For the text-containing cell, return its midpoint in (X, Y) coordinate format. 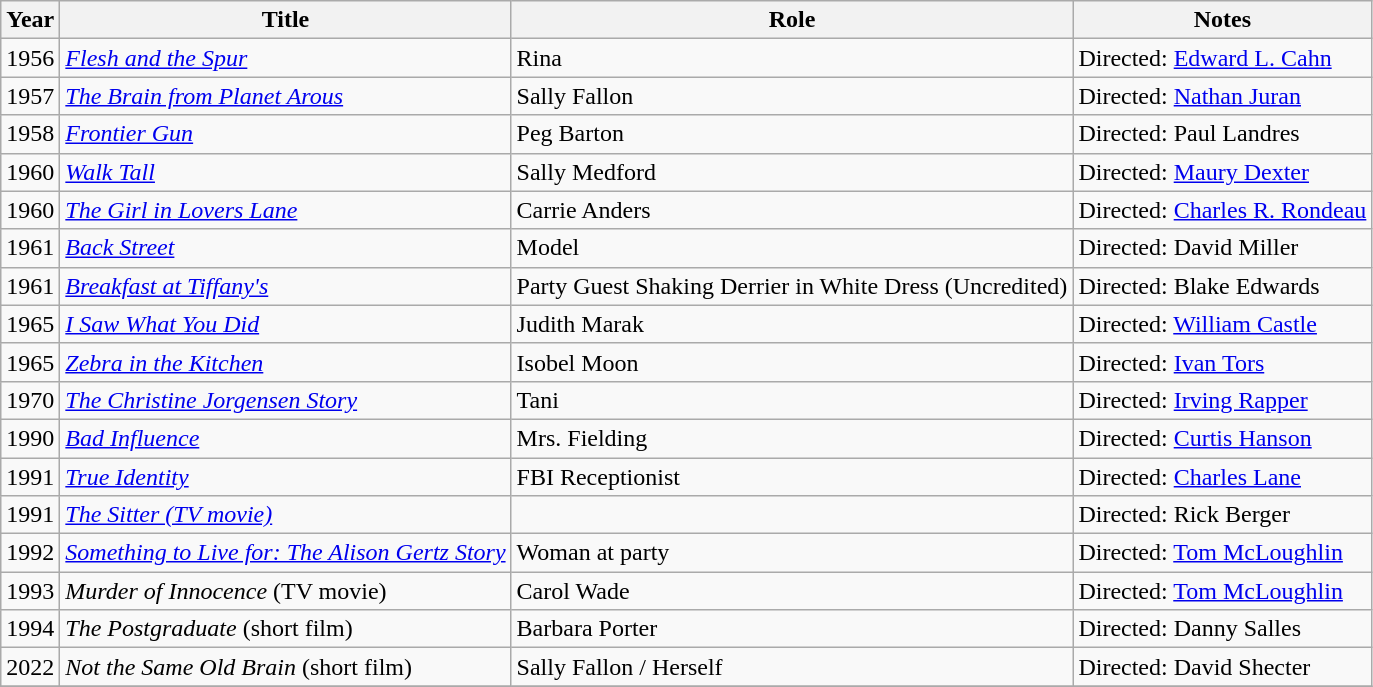
Directed: David Miller (1222, 248)
The Postgraduate (short film) (286, 629)
1994 (30, 629)
Carrie Anders (792, 210)
Directed: Edward L. Cahn (1222, 58)
Zebra in the Kitchen (286, 362)
The Brain from Planet Arous (286, 96)
Directed: Danny Salles (1222, 629)
1990 (30, 438)
Directed: Paul Landres (1222, 134)
Directed: Blake Edwards (1222, 286)
Directed: Maury Dexter (1222, 172)
I Saw What You Did (286, 324)
Isobel Moon (792, 362)
1992 (30, 553)
Carol Wade (792, 591)
Directed: Ivan Tors (1222, 362)
Peg Barton (792, 134)
Directed: Rick Berger (1222, 515)
Party Guest Shaking Derrier in White Dress (Uncredited) (792, 286)
Mrs. Fielding (792, 438)
Not the Same Old Brain (short film) (286, 667)
Judith Marak (792, 324)
Rina (792, 58)
The Christine Jorgensen Story (286, 400)
Woman at party (792, 553)
The Girl in Lovers Lane (286, 210)
Flesh and the Spur (286, 58)
1970 (30, 400)
True Identity (286, 477)
Directed: David Shecter (1222, 667)
Barbara Porter (792, 629)
1958 (30, 134)
1956 (30, 58)
Breakfast at Tiffany's (286, 286)
Notes (1222, 20)
Walk Tall (286, 172)
Directed: Irving Rapper (1222, 400)
Year (30, 20)
Something to Live for: The Alison Gertz Story (286, 553)
Sally Medford (792, 172)
Model (792, 248)
Bad Influence (286, 438)
Directed: William Castle (1222, 324)
1957 (30, 96)
2022 (30, 667)
Tani (792, 400)
Directed: Charles R. Rondeau (1222, 210)
Sally Fallon / Herself (792, 667)
Directed: Charles Lane (1222, 477)
Back Street (286, 248)
Directed: Curtis Hanson (1222, 438)
The Sitter (TV movie) (286, 515)
FBI Receptionist (792, 477)
Sally Fallon (792, 96)
Title (286, 20)
Murder of Innocence (TV movie) (286, 591)
Directed: Nathan Juran (1222, 96)
1993 (30, 591)
Role (792, 20)
Frontier Gun (286, 134)
